Extract the (x, y) coordinate from the center of the cell holding the provided text.  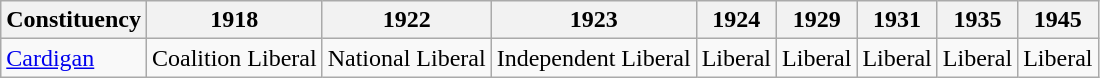
Independent Liberal (594, 58)
1924 (736, 20)
1923 (594, 20)
National Liberal (406, 58)
1929 (817, 20)
1931 (897, 20)
1945 (1058, 20)
1922 (406, 20)
Cardigan (74, 58)
1918 (234, 20)
1935 (977, 20)
Coalition Liberal (234, 58)
Constituency (74, 20)
